Extract the (x, y) coordinate from the center of the cell holding the provided text.  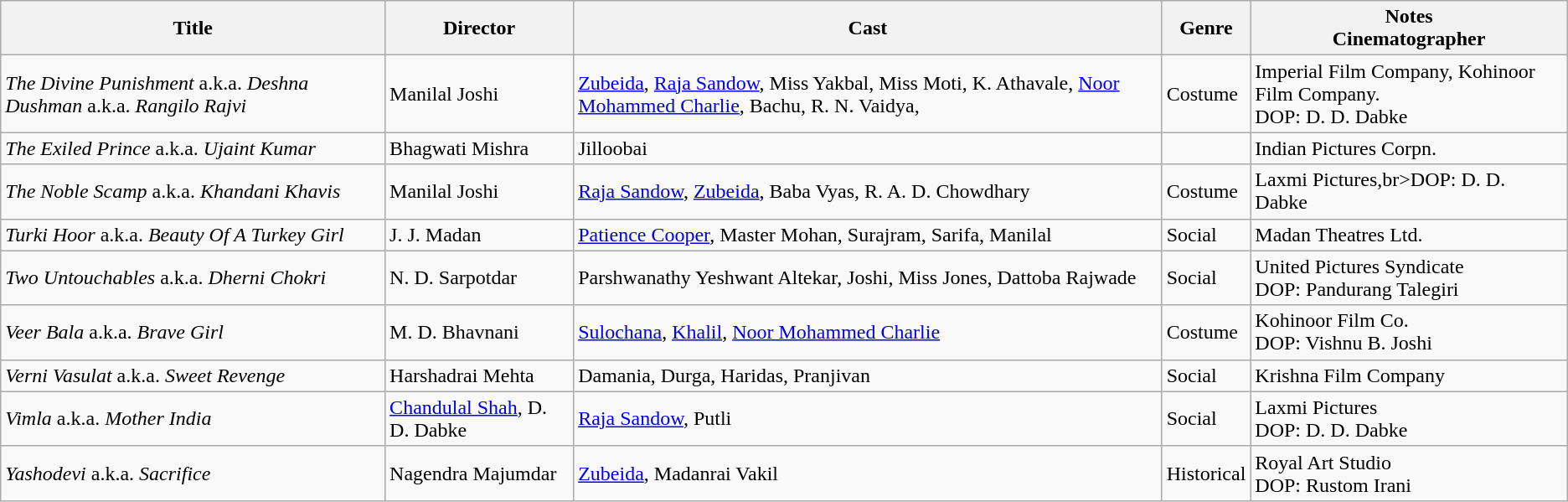
Bhagwati Mishra (479, 148)
Turki Hoor a.k.a. Beauty Of A Turkey Girl (193, 235)
Damania, Durga, Haridas, Pranjivan (868, 375)
Historical (1206, 473)
Cast (868, 28)
Director (479, 28)
N. D. Sarpotdar (479, 278)
Zubeida, Madanrai Vakil (868, 473)
The Noble Scamp a.k.a. Khandani Khavis (193, 191)
Verni Vasulat a.k.a. Sweet Revenge (193, 375)
Vimla a.k.a. Mother India (193, 419)
Parshwanathy Yeshwant Altekar, Joshi, Miss Jones, Dattoba Rajwade (868, 278)
Royal Art StudioDOP: Rustom Irani (1409, 473)
Zubeida, Raja Sandow, Miss Yakbal, Miss Moti, K. Athavale, Noor Mohammed Charlie, Bachu, R. N. Vaidya, (868, 94)
Veer Bala a.k.a. Brave Girl (193, 332)
Chandulal Shah, D. D. Dabke (479, 419)
M. D. Bhavnani (479, 332)
NotesCinematographer (1409, 28)
Title (193, 28)
Two Untouchables a.k.a. Dherni Chokri (193, 278)
Genre (1206, 28)
Harshadrai Mehta (479, 375)
Jilloobai (868, 148)
Kohinoor Film Co.DOP: Vishnu B. Joshi (1409, 332)
The Exiled Prince a.k.a. Ujaint Kumar (193, 148)
Imperial Film Company, Kohinoor Film Company.DOP: D. D. Dabke (1409, 94)
Raja Sandow, Zubeida, Baba Vyas, R. A. D. Chowdhary (868, 191)
Indian Pictures Corpn. (1409, 148)
Patience Cooper, Master Mohan, Surajram, Sarifa, Manilal (868, 235)
Nagendra Majumdar (479, 473)
Laxmi PicturesDOP: D. D. Dabke (1409, 419)
J. J. Madan (479, 235)
Raja Sandow, Putli (868, 419)
The Divine Punishment a.k.a. Deshna Dushman a.k.a. Rangilo Rajvi (193, 94)
Yashodevi a.k.a. Sacrifice (193, 473)
United Pictures SyndicateDOP: Pandurang Talegiri (1409, 278)
Laxmi Pictures,br>DOP: D. D. Dabke (1409, 191)
Madan Theatres Ltd. (1409, 235)
Sulochana, Khalil, Noor Mohammed Charlie (868, 332)
Krishna Film Company (1409, 375)
